Pinpoint the cell where the given text exists, returning its [x, y] midpoint coordinate. 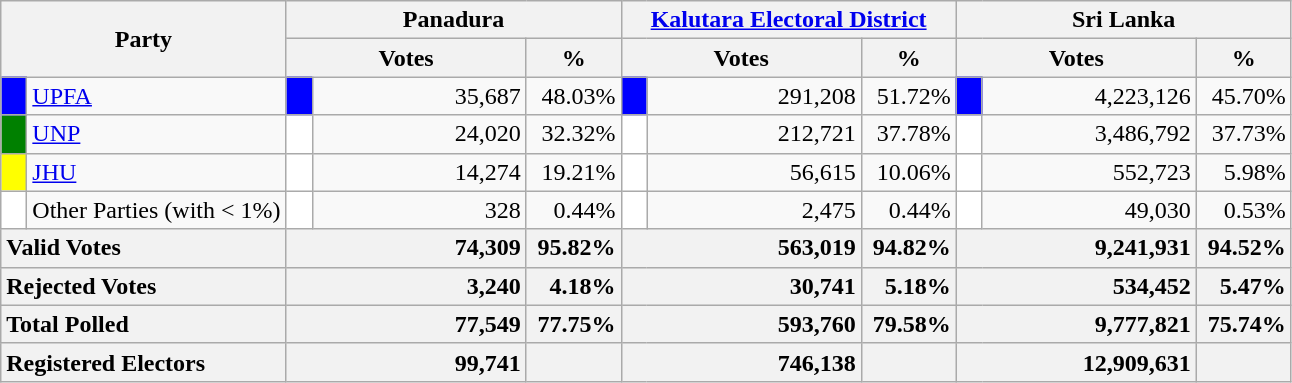
JHU [156, 172]
77.75% [574, 324]
45.70% [1244, 96]
0.53% [1244, 210]
77,549 [406, 324]
3,240 [406, 286]
94.52% [1244, 248]
56,615 [754, 172]
UPFA [156, 96]
35,687 [419, 96]
99,741 [406, 362]
37.78% [908, 134]
Kalutara Electoral District [788, 20]
Party [144, 39]
94.82% [908, 248]
563,019 [741, 248]
48.03% [574, 96]
5.98% [1244, 172]
4.18% [574, 286]
Total Polled [144, 324]
Panadura [454, 20]
10.06% [908, 172]
32.32% [574, 134]
Other Parties (with < 1%) [156, 210]
328 [419, 210]
552,723 [1089, 172]
9,241,931 [1076, 248]
5.18% [908, 286]
37.73% [1244, 134]
2,475 [754, 210]
9,777,821 [1076, 324]
3,486,792 [1089, 134]
19.21% [574, 172]
30,741 [741, 286]
12,909,631 [1076, 362]
212,721 [754, 134]
95.82% [574, 248]
74,309 [406, 248]
291,208 [754, 96]
75.74% [1244, 324]
49,030 [1089, 210]
51.72% [908, 96]
534,452 [1076, 286]
5.47% [1244, 286]
Rejected Votes [144, 286]
Valid Votes [144, 248]
Sri Lanka [1124, 20]
14,274 [419, 172]
Registered Electors [144, 362]
79.58% [908, 324]
746,138 [741, 362]
24,020 [419, 134]
4,223,126 [1089, 96]
UNP [156, 134]
593,760 [741, 324]
